Return the [x, y] coordinate for the center point of the cell that contains the specified text.  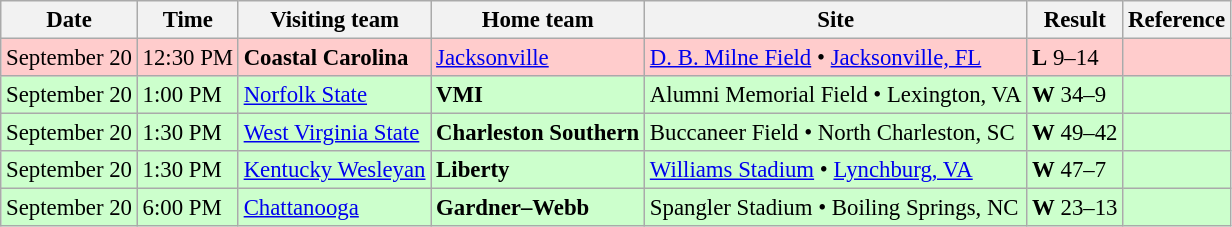
W 23–13 [1075, 208]
Chattanooga [334, 208]
L 9–14 [1075, 58]
Visiting team [334, 20]
Charleston Southern [538, 133]
Time [188, 20]
Williams Stadium • Lynchburg, VA [836, 170]
Norfolk State [334, 95]
Kentucky Wesleyan [334, 170]
Jacksonville [538, 58]
Home team [538, 20]
Date [69, 20]
1:00 PM [188, 95]
VMI [538, 95]
Result [1075, 20]
Site [836, 20]
Alumni Memorial Field • Lexington, VA [836, 95]
Buccaneer Field • North Charleston, SC [836, 133]
Liberty [538, 170]
6:00 PM [188, 208]
Reference [1177, 20]
Coastal Carolina [334, 58]
W 49–42 [1075, 133]
Gardner–Webb [538, 208]
W 34–9 [1075, 95]
W 47–7 [1075, 170]
D. B. Milne Field • Jacksonville, FL [836, 58]
West Virginia State [334, 133]
Spangler Stadium • Boiling Springs, NC [836, 208]
12:30 PM [188, 58]
